Determine the [X, Y] coordinate at the center of the cell enclosing the given text.  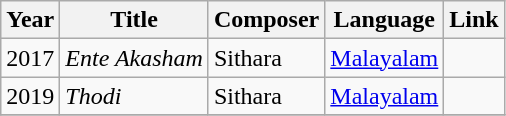
Thodi [134, 96]
Link [474, 20]
Composer [266, 20]
2017 [30, 58]
Title [134, 20]
Year [30, 20]
Language [384, 20]
2019 [30, 96]
Ente Akasham [134, 58]
